Provide the [x, y] coordinate of the cell's center where the given text is located.  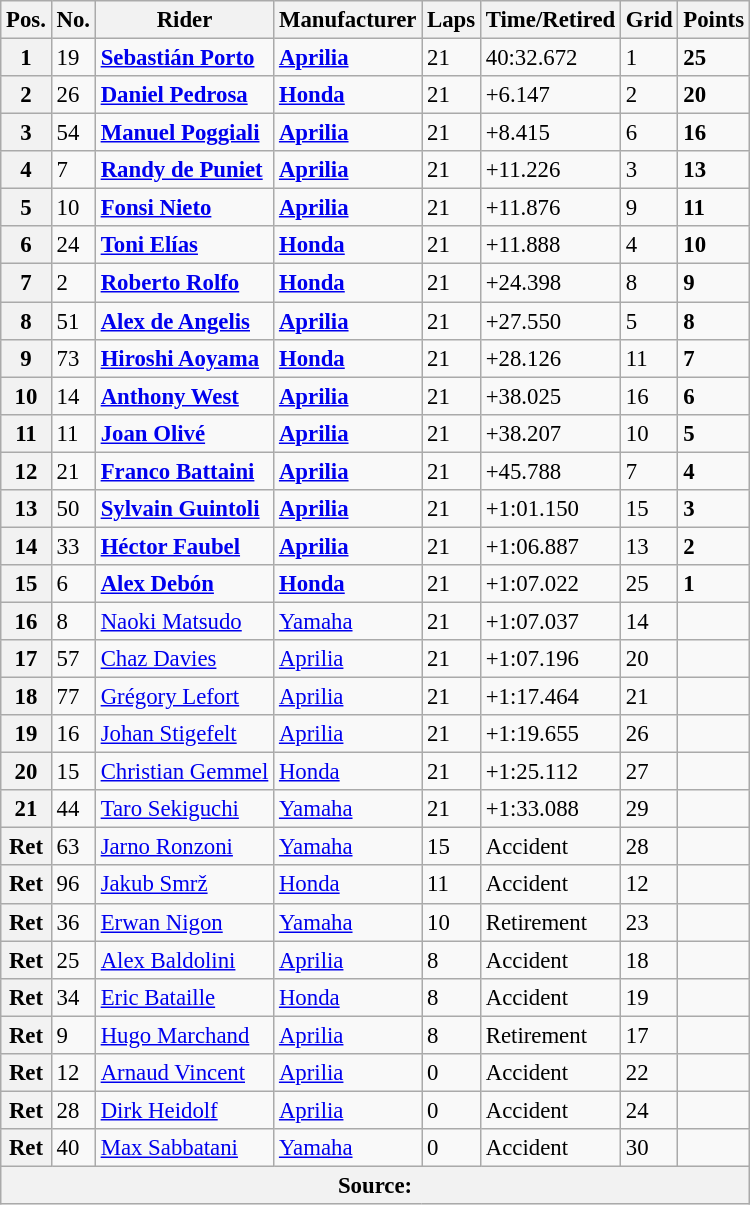
Alex Debón [184, 584]
Franco Battaini [184, 471]
Rider [184, 20]
+24.398 [550, 283]
+1:07.037 [550, 621]
+11.226 [550, 170]
54 [73, 133]
Daniel Pedrosa [184, 95]
23 [650, 922]
+8.415 [550, 133]
Hugo Marchand [184, 1035]
Alex de Angelis [184, 321]
Roberto Rolfo [184, 283]
27 [650, 772]
36 [73, 922]
30 [650, 1148]
57 [73, 659]
40:32.672 [550, 58]
+1:25.112 [550, 772]
+6.147 [550, 95]
Source: [376, 1185]
Points [714, 20]
Jakub Smrž [184, 885]
+11.888 [550, 245]
Héctor Faubel [184, 546]
34 [73, 997]
+1:06.887 [550, 546]
77 [73, 697]
+1:07.196 [550, 659]
+1:07.022 [550, 584]
Dirk Heidolf [184, 1110]
Erwan Nigon [184, 922]
Taro Sekiguchi [184, 809]
Joan Olivé [184, 433]
+45.788 [550, 471]
73 [73, 358]
Jarno Ronzoni [184, 847]
Grégory Lefort [184, 697]
Naoki Matsudo [184, 621]
No. [73, 20]
51 [73, 321]
+38.025 [550, 396]
+11.876 [550, 208]
Manufacturer [348, 20]
Time/Retired [550, 20]
22 [650, 1073]
Christian Gemmel [184, 772]
Laps [452, 20]
Grid [650, 20]
96 [73, 885]
Eric Bataille [184, 997]
44 [73, 809]
+27.550 [550, 321]
Hiroshi Aoyama [184, 358]
+1:19.655 [550, 734]
+28.126 [550, 358]
+1:01.150 [550, 509]
Randy de Puniet [184, 170]
Fonsi Nieto [184, 208]
40 [73, 1148]
Max Sabbatani [184, 1148]
Chaz Davies [184, 659]
Johan Stigefelt [184, 734]
+1:17.464 [550, 697]
29 [650, 809]
+38.207 [550, 433]
Sebastián Porto [184, 58]
33 [73, 546]
Toni Elías [184, 245]
63 [73, 847]
Alex Baldolini [184, 960]
Sylvain Guintoli [184, 509]
Arnaud Vincent [184, 1073]
+1:33.088 [550, 809]
Anthony West [184, 396]
Manuel Poggiali [184, 133]
50 [73, 509]
Pos. [26, 20]
